Scan for the cell matching the given text and deliver its (x, y) coordinate at center. 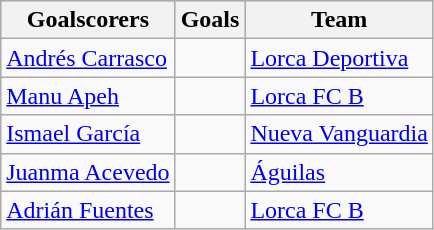
Lorca Deportiva (340, 58)
Goalscorers (88, 20)
Andrés Carrasco (88, 58)
Águilas (340, 172)
Ismael García (88, 134)
Adrián Fuentes (88, 210)
Goals (210, 20)
Manu Apeh (88, 96)
Juanma Acevedo (88, 172)
Team (340, 20)
Nueva Vanguardia (340, 134)
